Return the (x, y) coordinate for the center point of the cell that contains the specified text.  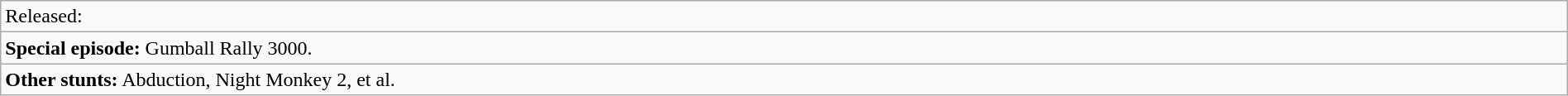
Special episode: Gumball Rally 3000. (784, 48)
Other stunts: Abduction, Night Monkey 2, et al. (784, 79)
Released: (784, 17)
